Detect which cell encompasses the target text, then output its [x, y] center coordinate. 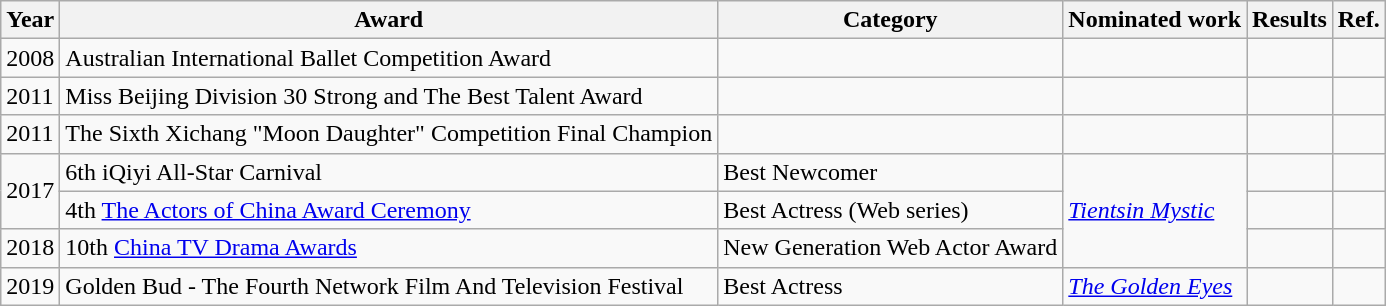
Golden Bud - The Fourth Network Film And Television Festival [389, 286]
2008 [30, 58]
10th China TV Drama Awards [389, 248]
Ref. [1358, 20]
Australian International Ballet Competition Award [389, 58]
Best Newcomer [890, 172]
4th The Actors of China Award Ceremony [389, 210]
2019 [30, 286]
Nominated work [1155, 20]
New Generation Web Actor Award [890, 248]
2017 [30, 191]
Tientsin Mystic [1155, 210]
Award [389, 20]
6th iQiyi All-Star Carnival [389, 172]
Year [30, 20]
Best Actress [890, 286]
2018 [30, 248]
Miss Beijing Division 30 Strong and The Best Talent Award [389, 96]
Results [1290, 20]
The Sixth Xichang "Moon Daughter" Competition Final Champion [389, 134]
Best Actress (Web series) [890, 210]
Category [890, 20]
The Golden Eyes [1155, 286]
